Locate the cell with the specified text and output its [X, Y] center coordinate. 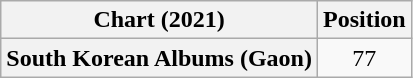
77 [364, 58]
Position [364, 20]
Chart (2021) [160, 20]
South Korean Albums (Gaon) [160, 58]
